Provide the (x, y) coordinate of the cell's center where the given text is located.  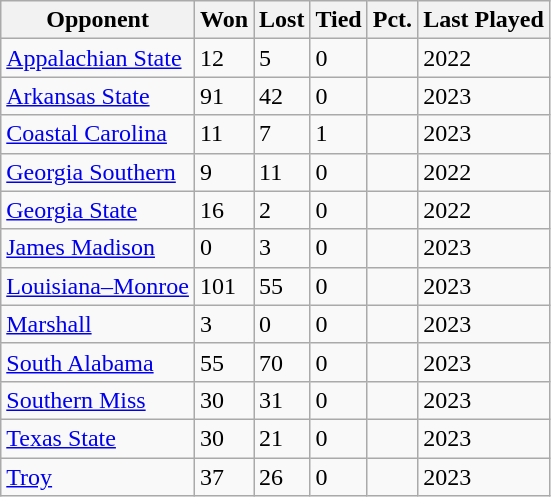
Louisiana–Monroe (98, 286)
26 (282, 477)
Troy (98, 477)
2 (282, 210)
91 (224, 96)
Lost (282, 20)
Appalachian State (98, 58)
5 (282, 58)
7 (282, 134)
Opponent (98, 20)
1 (338, 134)
Texas State (98, 438)
Coastal Carolina (98, 134)
101 (224, 286)
Georgia Southern (98, 172)
9 (224, 172)
31 (282, 400)
Pct. (392, 20)
Georgia State (98, 210)
37 (224, 477)
Won (224, 20)
21 (282, 438)
Marshall (98, 324)
70 (282, 362)
Last Played (484, 20)
12 (224, 58)
South Alabama (98, 362)
Southern Miss (98, 400)
Arkansas State (98, 96)
James Madison (98, 248)
Tied (338, 20)
16 (224, 210)
42 (282, 96)
